Return (X, Y) of the center of cell containing provided text 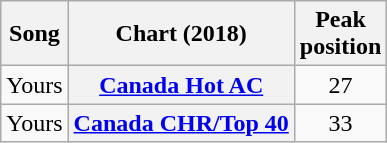
Canada CHR/Top 40 (181, 123)
Song (34, 34)
Peakposition (340, 34)
27 (340, 85)
Canada Hot AC (181, 85)
Chart (2018) (181, 34)
33 (340, 123)
